Extract the [x, y] coordinate from the center of the cell holding the provided text.  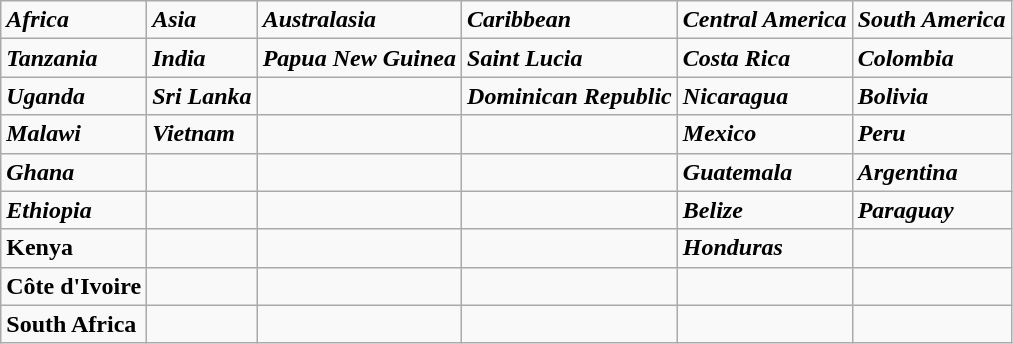
Ghana [74, 172]
Malawi [74, 134]
Uganda [74, 96]
Papua New Guinea [359, 58]
Mexico [764, 134]
Paraguay [932, 210]
Saint Lucia [570, 58]
Côte d'Ivoire [74, 286]
Bolivia [932, 96]
Africa [74, 20]
Asia [202, 20]
India [202, 58]
Costa Rica [764, 58]
Belize [764, 210]
South Africa [74, 324]
Peru [932, 134]
Honduras [764, 248]
Sri Lanka [202, 96]
Ethiopia [74, 210]
Colombia [932, 58]
Vietnam [202, 134]
Argentina [932, 172]
Tanzania [74, 58]
Guatemala [764, 172]
Caribbean [570, 20]
Kenya [74, 248]
Central America [764, 20]
South America [932, 20]
Australasia [359, 20]
Dominican Republic [570, 96]
Nicaragua [764, 96]
